From the cell containing the given text, extract its center point as [x, y] coordinate. 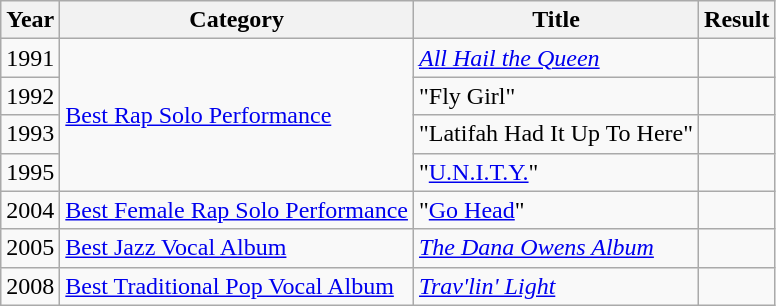
2005 [30, 248]
Best Rap Solo Performance [237, 115]
2004 [30, 210]
1991 [30, 58]
"Fly Girl" [556, 96]
Trav'lin' Light [556, 286]
Best Traditional Pop Vocal Album [237, 286]
Result [737, 20]
1995 [30, 172]
1992 [30, 96]
1993 [30, 134]
All Hail the Queen [556, 58]
The Dana Owens Album [556, 248]
"U.N.I.T.Y." [556, 172]
Best Jazz Vocal Album [237, 248]
Title [556, 20]
"Latifah Had It Up To Here" [556, 134]
2008 [30, 286]
Year [30, 20]
"Go Head" [556, 210]
Best Female Rap Solo Performance [237, 210]
Category [237, 20]
